Identify which cell holds the provided text, then report its (X, Y) central coordinate. 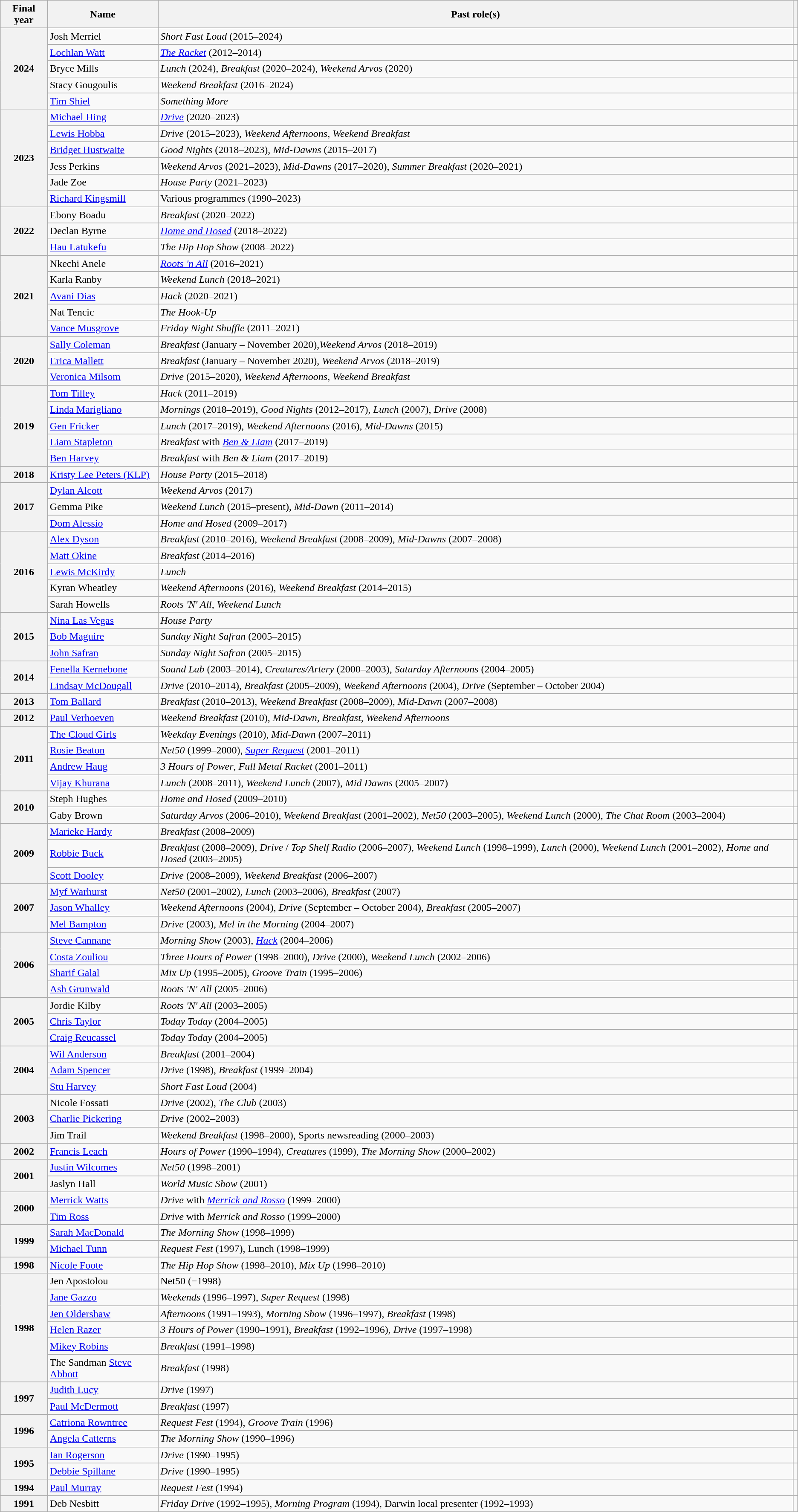
Net50 (−1998) (476, 1281)
Breakfast (1991–1998) (476, 1346)
Breakfast (2001–2004) (476, 1054)
3 Hours of Power, Full Metal Racket (2001–2011) (476, 767)
Sound Lab (2003–2014), Creatures/Artery (2000–2003), Saturday Afternoons (2004–2005) (476, 669)
John Safran (102, 653)
Drive (2002), The Club (2003) (476, 1103)
2016 (24, 572)
Michael Tunn (102, 1248)
2005 (24, 1021)
Ebony Boadu (102, 214)
Tim Shiel (102, 101)
Lunch (2024), Breakfast (2020–2024), Weekend Arvos (2020) (476, 69)
Weekend Breakfast (2016–2024) (476, 85)
Roots 'N' All (2003–2005) (476, 1005)
Bryce Mills (102, 69)
2020 (24, 361)
Weekend Breakfast (1998–2000), Sports newsreading (2000–2003) (476, 1135)
Lochlan Watt (102, 52)
Weekend Lunch (2015–present), Mid-Dawn (2011–2014) (476, 507)
Paul Verhoeven (102, 718)
2000 (24, 1208)
2023 (24, 158)
Breakfast (2008–2009) (476, 831)
Jane Gazzo (102, 1298)
Stacy Gougoulis (102, 85)
Nina Las Vegas (102, 620)
Liam Stapleton (102, 442)
Mikey Robins (102, 1346)
Nicole Foote (102, 1265)
2018 (24, 475)
Jordie Kilby (102, 1005)
Breakfast (1998) (476, 1368)
Chris Taylor (102, 1022)
Linda Marigliano (102, 409)
Jaslyn Hall (102, 1184)
Costa Zouliou (102, 956)
Sally Coleman (102, 345)
Paul Murray (102, 1487)
Wil Anderson (102, 1054)
Gen Fricker (102, 426)
Breakfast (2020–2022) (476, 214)
2010 (24, 807)
Good Nights (2018–2023), Mid-Dawns (2015–2017) (476, 150)
Weekend Afternoons (2016), Weekend Breakfast (2014–2015) (476, 588)
Gaby Brown (102, 815)
Drive (2015–2020), Weekend Afternoons, Weekend Breakfast (476, 377)
The Hip Hop Show (1998–2010), Mix Up (1998–2010) (476, 1265)
The Cloud Girls (102, 734)
2009 (24, 854)
Morning Show (2003), Hack (2004–2006) (476, 940)
World Music Show (2001) (476, 1184)
2013 (24, 701)
House Party (476, 620)
Josh Merriel (102, 36)
Jim Trail (102, 1135)
Home and Hosed (2018–2022) (476, 231)
Hau Latukefu (102, 247)
Vance Musgrove (102, 328)
Lunch (2008–2011), Weekend Lunch (2007), Mid Dawns (2005–2007) (476, 783)
Three Hours of Power (1998–2000), Drive (2000), Weekend Lunch (2002–2006) (476, 956)
Steph Hughes (102, 799)
Charlie Pickering (102, 1119)
1991 (24, 1503)
2011 (24, 758)
2024 (24, 69)
Drive (1998), Breakfast (1999–2004) (476, 1070)
Vijay Khurana (102, 783)
Jason Whalley (102, 908)
2012 (24, 718)
Catriona Rowntree (102, 1422)
Final year (24, 14)
Helen Razer (102, 1330)
The Morning Show (1990–1996) (476, 1439)
1994 (24, 1487)
1999 (24, 1240)
Francis Leach (102, 1151)
Marieke Hardy (102, 831)
Drive (2020–2023) (476, 117)
Rosie Beaton (102, 750)
Request Fest (1994) (476, 1487)
Sharif Galal (102, 973)
Short Fast Loud (2015–2024) (476, 36)
Breakfast (2014–2016) (476, 556)
Robbie Buck (102, 854)
Sarah Howells (102, 604)
Deb Nesbitt (102, 1503)
Lunch (476, 572)
Tom Ballard (102, 701)
2015 (24, 637)
Karla Ranby (102, 280)
2017 (24, 507)
Breakfast (January – November 2020), Weekend Arvos (2018–2019) (476, 361)
2004 (24, 1070)
House Party (2015–2018) (476, 475)
Craig Reucassel (102, 1038)
2022 (24, 231)
Tim Ross (102, 1216)
Jade Zoe (102, 182)
Breakfast (1997) (476, 1406)
Weekends (1996–1997), Super Request (1998) (476, 1298)
Nat Tencic (102, 312)
Request Fest (1997), Lunch (1998–1999) (476, 1248)
Roots 'n All (2016–2021) (476, 264)
2002 (24, 1151)
Judith Lucy (102, 1390)
Weekend Lunch (2018–2021) (476, 280)
Jen Apostolou (102, 1281)
Tom Tilley (102, 393)
2003 (24, 1119)
Request Fest (1994), Groove Train (1996) (476, 1422)
Net50 (1999–2000), Super Request (2001–2011) (476, 750)
Ian Rogerson (102, 1455)
Merrick Watts (102, 1200)
Dom Alessio (102, 523)
Breakfast (January – November 2020),Weekend Arvos (2018–2019) (476, 345)
Saturday Arvos (2006–2010), Weekend Breakfast (2001–2002), Net50 (2003–2005), Weekend Lunch (2000), The Chat Room (2003–2004) (476, 815)
Nkechi Anele (102, 264)
Angela Catterns (102, 1439)
Lindsay McDougall (102, 685)
Lewis McKirdy (102, 572)
1995 (24, 1463)
Dylan Alcott (102, 491)
3 Hours of Power (1990–1991), Breakfast (1992–1996), Drive (1997–1998) (476, 1330)
Roots 'N' All (2005–2006) (476, 989)
Nicole Fossati (102, 1103)
Home and Hosed (2009–2017) (476, 523)
Home and Hosed (2009–2010) (476, 799)
Various programmes (1990–2023) (476, 198)
Mix Up (1995–2005), Groove Train (1995–2006) (476, 973)
1997 (24, 1398)
2006 (24, 965)
Net50 (2001–2002), Lunch (2003–2006), Breakfast (2007) (476, 892)
Breakfast (2010–2016), Weekend Breakfast (2008–2009), Mid-Dawns (2007–2008) (476, 539)
Debbie Spillane (102, 1471)
Gemma Pike (102, 507)
Kristy Lee Peters (KLP) (102, 475)
The Hook-Up (476, 312)
Steve Cannane (102, 940)
Drive (2002–2003) (476, 1119)
Declan Byrne (102, 231)
Adam Spencer (102, 1070)
Alex Dyson (102, 539)
Myf Warhurst (102, 892)
2007 (24, 908)
Sarah MacDonald (102, 1232)
Hack (2020–2021) (476, 296)
Drive (2003), Mel in the Morning (2004–2007) (476, 924)
Short Fast Loud (2004) (476, 1086)
Drive (1997) (476, 1390)
Afternoons (1991–1993), Morning Show (1996–1997), Breakfast (1998) (476, 1314)
2001 (24, 1176)
Ash Grunwald (102, 989)
Breakfast (2010–2013), Weekend Breakfast (2008–2009), Mid-Dawn (2007–2008) (476, 701)
Jen Oldershaw (102, 1314)
Andrew Haug (102, 767)
2014 (24, 677)
Hack (2011–2019) (476, 393)
Weekday Evenings (2010), Mid-Dawn (2007–2011) (476, 734)
Net50 (1998–2001) (476, 1167)
Weekend Arvos (2017) (476, 491)
Veronica Milsom (102, 377)
Weekend Arvos (2021–2023), Mid-Dawns (2017–2020), Summer Breakfast (2020–2021) (476, 166)
2019 (24, 426)
Lewis Hobba (102, 133)
Weekend Breakfast (2010), Mid-Dawn, Breakfast, Weekend Afternoons (476, 718)
Bridget Hustwaite (102, 150)
Matt Okine (102, 556)
The Hip Hop Show (2008–2022) (476, 247)
Lunch (2017–2019), Weekend Afternoons (2016), Mid-Dawns (2015) (476, 426)
Richard Kingsmill (102, 198)
Friday Drive (1992–1995), Morning Program (1994), Darwin local presenter (1992–1993) (476, 1503)
1996 (24, 1431)
Friday Night Shuffle (2011–2021) (476, 328)
Bob Maguire (102, 637)
Mornings (2018–2019), Good Nights (2012–2017), Lunch (2007), Drive (2008) (476, 409)
Drive (2010–2014), Breakfast (2005–2009), Weekend Afternoons (2004), Drive (September – October 2004) (476, 685)
Roots 'N' All, Weekend Lunch (476, 604)
Drive (2015–2023), Weekend Afternoons, Weekend Breakfast (476, 133)
2021 (24, 296)
Ben Harvey (102, 458)
Something More (476, 101)
The Morning Show (1998–1999) (476, 1232)
Fenella Kernebone (102, 669)
Scott Dooley (102, 875)
Hours of Power (1990–1994), Creatures (1999), The Morning Show (2000–2002) (476, 1151)
Avani Dias (102, 296)
Past role(s) (476, 14)
Name (102, 14)
Erica Mallett (102, 361)
Paul McDermott (102, 1406)
Justin Wilcomes (102, 1167)
The Racket (2012–2014) (476, 52)
Kyran Wheatley (102, 588)
Mel Bampton (102, 924)
Stu Harvey (102, 1086)
Drive (2008–2009), Weekend Breakfast (2006–2007) (476, 875)
Weekend Afternoons (2004), Drive (September – October 2004), Breakfast (2005–2007) (476, 908)
Jess Perkins (102, 166)
The Sandman Steve Abbott (102, 1368)
House Party (2021–2023) (476, 182)
Michael Hing (102, 117)
